Determine the (x, y) coordinate at the center of the cell enclosing the given text.  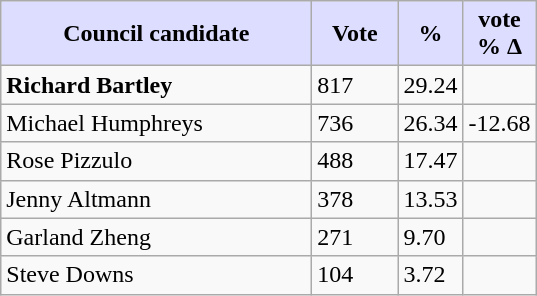
Steve Downs (156, 275)
% (430, 34)
Garland Zheng (156, 237)
vote % Δ (500, 34)
3.72 (430, 275)
Richard Bartley (156, 85)
378 (355, 199)
Michael Humphreys (156, 123)
17.47 (430, 161)
29.24 (430, 85)
Jenny Altmann (156, 199)
13.53 (430, 199)
9.70 (430, 237)
Rose Pizzulo (156, 161)
817 (355, 85)
Council candidate (156, 34)
Vote (355, 34)
736 (355, 123)
26.34 (430, 123)
488 (355, 161)
104 (355, 275)
-12.68 (500, 123)
271 (355, 237)
